Output the (x, y) coordinate of the center of the cell containing the given text.  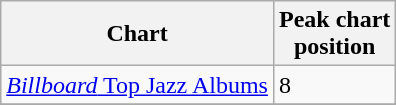
Chart (138, 34)
Peak chartposition (334, 34)
Billboard Top Jazz Albums (138, 85)
8 (334, 85)
